From the cell containing the given text, extract its center point as (X, Y) coordinate. 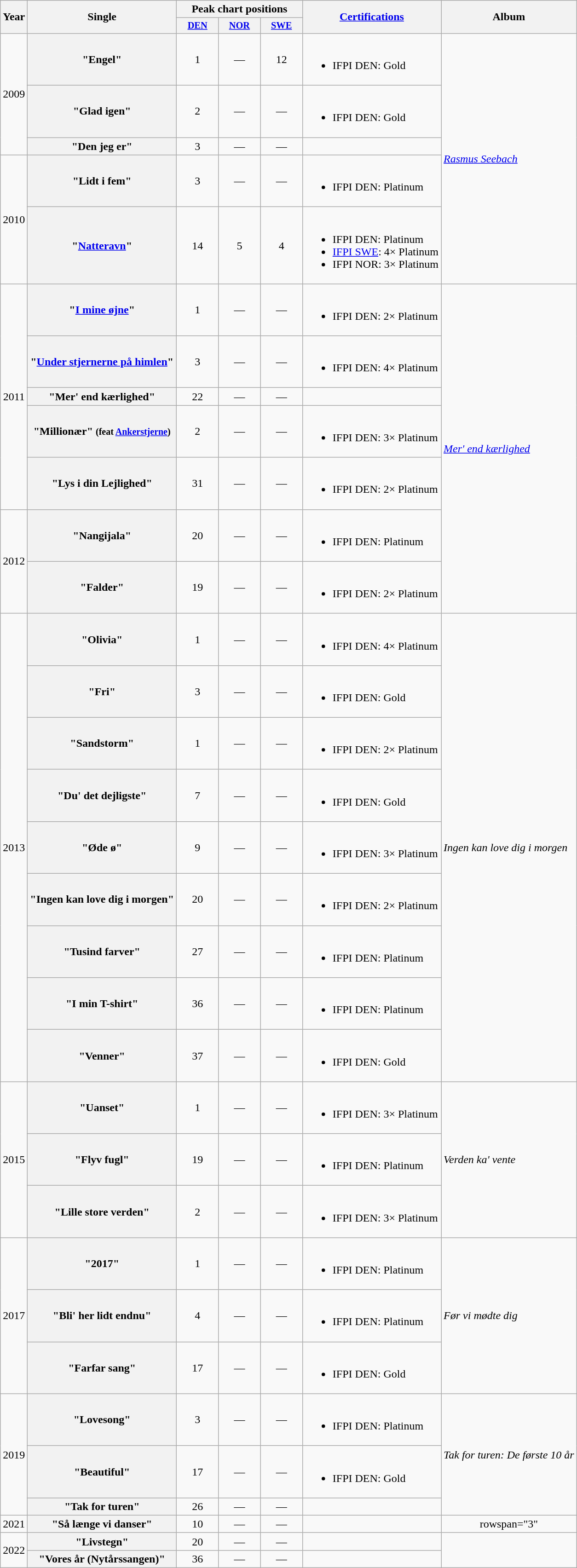
9 (198, 847)
"Nangijala" (102, 536)
"Vores år (Nytårssangen)" (102, 1559)
"Falder" (102, 587)
"Lidt i fem" (102, 181)
Single (102, 17)
"Øde ø" (102, 847)
10 (198, 1524)
"Glad igen" (102, 111)
22 (198, 397)
Før vi mødte dig (509, 1316)
Peak chart positions (240, 9)
"Lys i din Lejlighed" (102, 483)
"2017" (102, 1263)
Album (509, 17)
2010 (14, 219)
2015 (14, 1159)
5 (239, 246)
"Flyv fugl" (102, 1159)
2022 (14, 1550)
Ingen kan love dig i morgen (509, 847)
"Under stjernerne på himlen" (102, 362)
"Farfar sang" (102, 1367)
2021 (14, 1524)
37 (198, 1055)
DEN (198, 26)
"Uanset" (102, 1108)
"Livstegn" (102, 1541)
NOR (239, 26)
"Lovesong" (102, 1420)
"Tusind farver" (102, 951)
"Natteravn" (102, 246)
12 (282, 59)
Tak for turen: De første 10 år (509, 1454)
"I mine øjne" (102, 310)
2009 (14, 94)
"Sandstorm" (102, 744)
14 (198, 246)
7 (198, 795)
"Du' det dejligste" (102, 795)
2013 (14, 847)
"Mer' end kærlighed" (102, 397)
Verden ka' vente (509, 1159)
"Venner" (102, 1055)
"Millionær" (feat Ankerstjerne) (102, 432)
Mer' end kærlighed (509, 449)
SWE (282, 26)
2017 (14, 1316)
"Bli' her lidt endnu" (102, 1316)
"Tak for turen" (102, 1506)
2011 (14, 397)
"Lille store verden" (102, 1212)
"Så længe vi danser" (102, 1524)
"Beautiful" (102, 1471)
2019 (14, 1454)
"I min T-shirt" (102, 1004)
IFPI DEN: PlatinumIFPI SWE: 4× PlatinumIFPI NOR: 3× Platinum (372, 246)
2012 (14, 561)
27 (198, 951)
"Fri" (102, 691)
"Ingen kan love dig i morgen" (102, 900)
31 (198, 483)
Certifications (372, 17)
"Engel" (102, 59)
Rasmus Seebach (509, 158)
"Den jeg er" (102, 146)
rowspan="3" (509, 1524)
"Olivia" (102, 640)
Year (14, 17)
26 (198, 1506)
